Extract the [x, y] coordinate from the center of the cell holding the provided text.  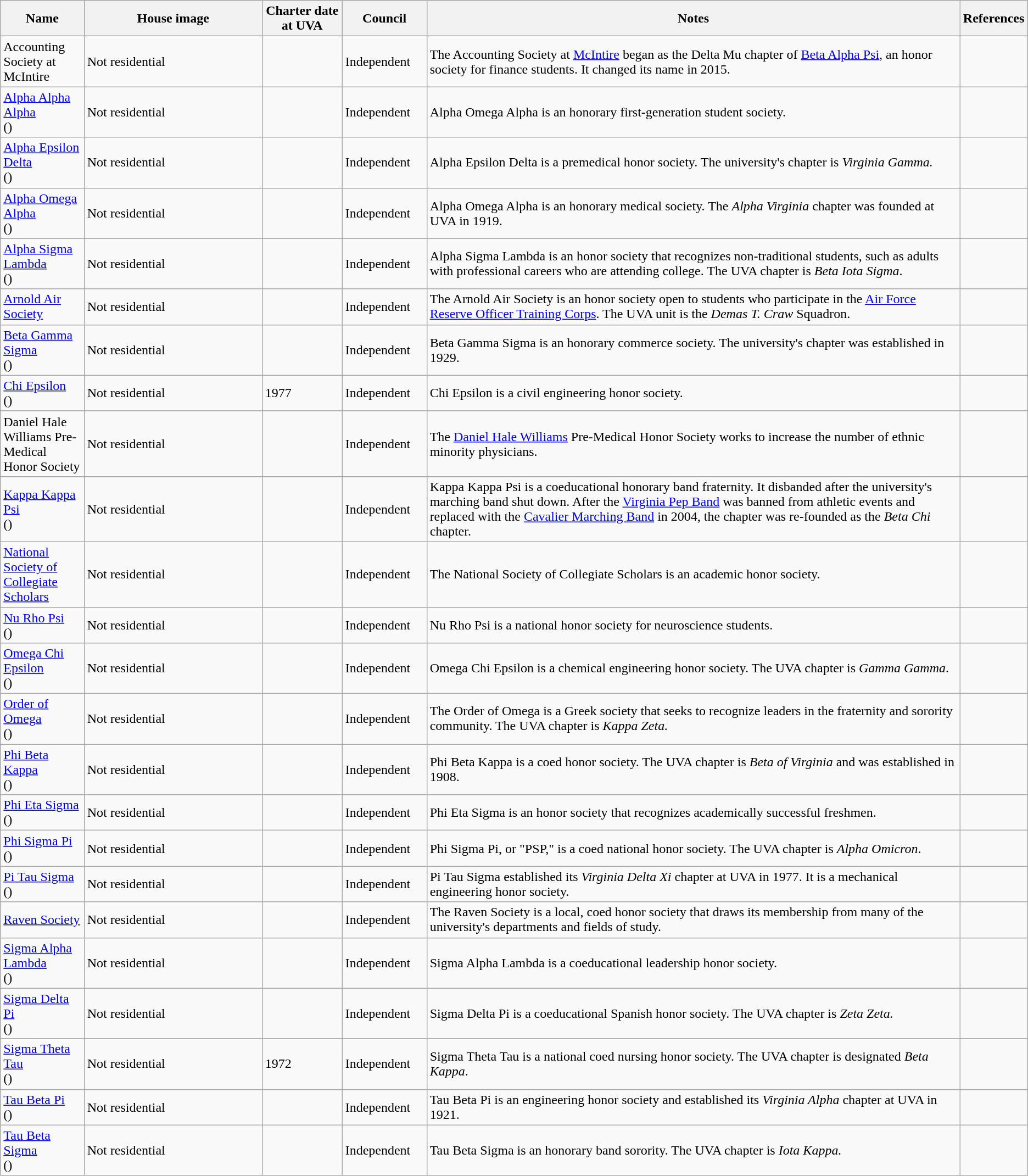
Omega Chi Epsilon() [42, 668]
Sigma Delta Pi is a coeducational Spanish honor society. The UVA chapter is Zeta Zeta. [693, 1013]
The Daniel Hale Williams Pre-Medical Honor Society works to increase the number of ethnic minority physicians. [693, 444]
Tau Beta Sigma is an honorary band sorority. The UVA chapter is Iota Kappa. [693, 1150]
Chi Epsilon() [42, 393]
Sigma Delta Pi() [42, 1013]
Raven Society [42, 919]
Alpha Alpha Alpha() [42, 112]
Name [42, 19]
Alpha Sigma Lambda() [42, 264]
The Order of Omega is a Greek society that seeks to recognize leaders in the fraternity and sorority community. The UVA chapter is Kappa Zeta. [693, 719]
Kappa Kappa Psi() [42, 509]
Phi Sigma Pi() [42, 848]
Phi Sigma Pi, or "PSP," is a coed national honor society. The UVA chapter is Alpha Omicron. [693, 848]
Pi Tau Sigma() [42, 884]
Nu Rho Psi() [42, 625]
House image [173, 19]
Sigma Alpha Lambda() [42, 963]
Accounting Society at McIntire [42, 62]
Phi Beta Kappa is a coed honor society. The UVA chapter is Beta of Virginia and was established in 1908. [693, 770]
Alpha Omega Alpha() [42, 213]
The Raven Society is a local, coed honor society that draws its membership from many of the university's departments and fields of study. [693, 919]
Alpha Omega Alpha is an honorary first-generation student society. [693, 112]
Tau Beta Pi is an engineering honor society and established its Virginia Alpha chapter at UVA in 1921. [693, 1107]
References [994, 19]
Charter date at UVA [302, 19]
Notes [693, 19]
Pi Tau Sigma established its Virginia Delta Xi chapter at UVA in 1977. It is a mechanical engineering honor society. [693, 884]
Daniel Hale Williams Pre-Medical Honor Society [42, 444]
The National Society of Collegiate Scholars is an academic honor society. [693, 575]
Beta Gamma Sigma() [42, 350]
Alpha Epsilon Delta() [42, 163]
Sigma Theta Tau is a national coed nursing honor society. The UVA chapter is designated Beta Kappa. [693, 1064]
1972 [302, 1064]
Sigma Alpha Lambda is a coeducational leadership honor society. [693, 963]
Tau Beta Pi() [42, 1107]
Phi Beta Kappa() [42, 770]
1977 [302, 393]
Arnold Air Society [42, 306]
Phi Eta Sigma is an honor society that recognizes academically successful freshmen. [693, 813]
Beta Gamma Sigma is an honorary commerce society. The university's chapter was established in 1929. [693, 350]
Sigma Theta Tau() [42, 1064]
Nu Rho Psi is a national honor society for neuroscience students. [693, 625]
Tau Beta Sigma() [42, 1150]
Alpha Omega Alpha is an honorary medical society. The Alpha Virginia chapter was founded at UVA in 1919. [693, 213]
Order of Omega() [42, 719]
Omega Chi Epsilon is a chemical engineering honor society. The UVA chapter is Gamma Gamma. [693, 668]
Chi Epsilon is a civil engineering honor society. [693, 393]
Council [384, 19]
Phi Eta Sigma() [42, 813]
National Society of Collegiate Scholars [42, 575]
Alpha Epsilon Delta is a premedical honor society. The university's chapter is Virginia Gamma. [693, 163]
